Return the [x, y] coordinate for the center point of the cell that contains the specified text.  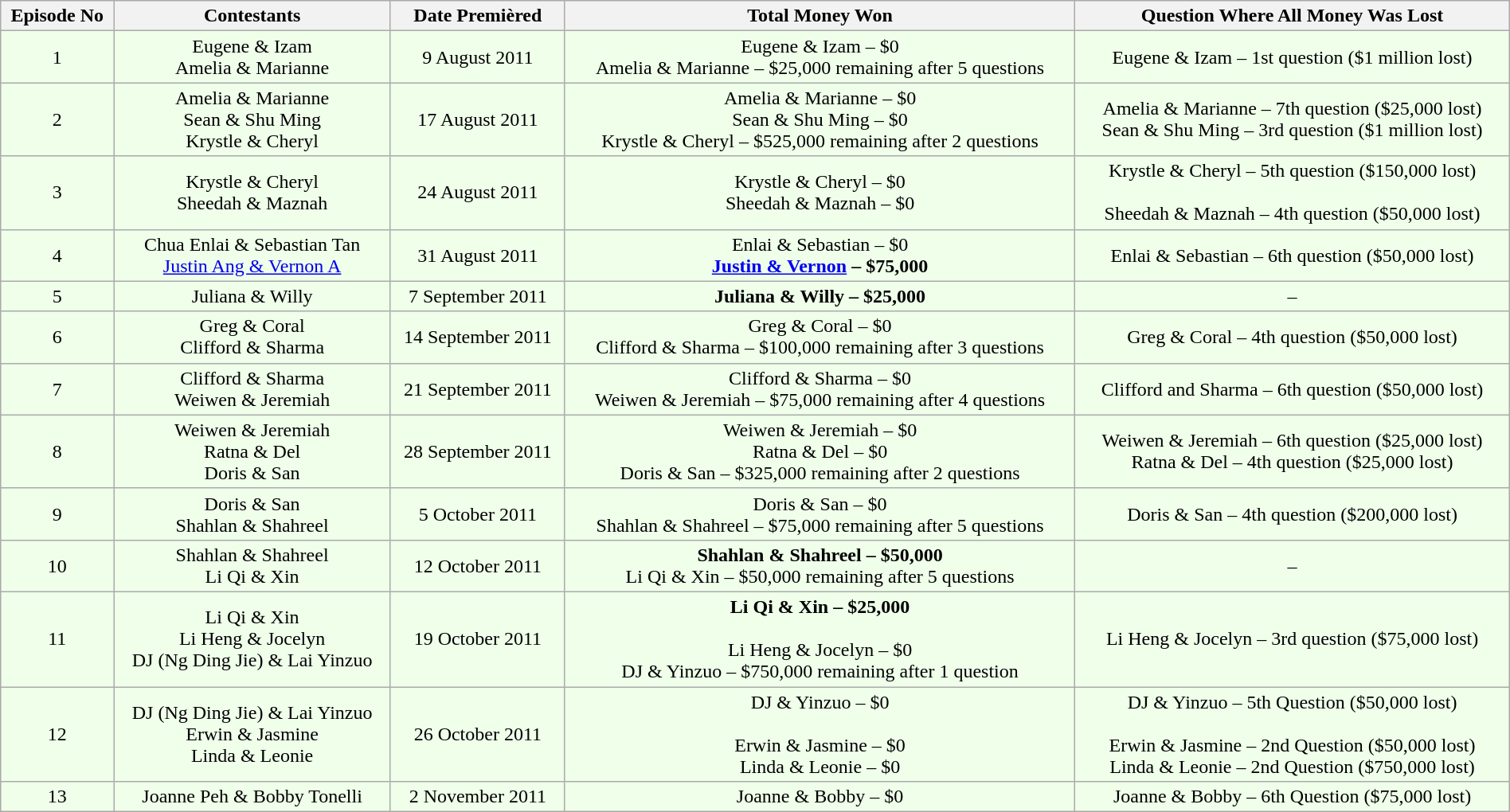
26 October 2011 [478, 734]
24 August 2011 [478, 193]
17 August 2011 [478, 119]
Weiwen & Jeremiah – $0Ratna & Del – $0Doris & San – $325,000 remaining after 2 questions [820, 451]
Amelia & Marianne – 7th question ($25,000 lost)Sean & Shu Ming – 3rd question ($1 million lost) [1292, 119]
Clifford & Sharma – $0Weiwen & Jeremiah – $75,000 remaining after 4 questions [820, 388]
12 October 2011 [478, 565]
Greg & Coral – $0Clifford & Sharma – $100,000 remaining after 3 questions [820, 338]
Enlai & Sebastian – $0Justin & Vernon – $75,000 [820, 255]
Krystle & Cheryl – $0Sheedah & Maznah – $0 [820, 193]
Greg & Coral – 4th question ($50,000 lost) [1292, 338]
2 [57, 119]
21 September 2011 [478, 388]
Question Where All Money Was Lost [1292, 16]
Li Heng & Jocelyn – 3rd question ($75,000 lost) [1292, 638]
2 November 2011 [478, 797]
Clifford & Sharma Weiwen & Jeremiah [252, 388]
Date Premièred [478, 16]
Eugene & IzamAmelia & Marianne [252, 57]
11 [57, 638]
Shahlan & ShahreelLi Qi & Xin [252, 565]
Clifford and Sharma – 6th question ($50,000 lost) [1292, 388]
Juliana & Willy – $25,000 [820, 296]
Amelia & MarianneSean & Shu MingKrystle & Cheryl [252, 119]
Krystle & CherylSheedah & Maznah [252, 193]
31 August 2011 [478, 255]
Shahlan & Shahreel – $50,000Li Qi & Xin – $50,000 remaining after 5 questions [820, 565]
DJ & Yinzuo – $0Erwin & Jasmine – $0 Linda & Leonie – $0 [820, 734]
6 [57, 338]
13 [57, 797]
10 [57, 565]
Li Qi & XinLi Heng & JocelynDJ (Ng Ding Jie) & Lai Yinzuo [252, 638]
7 [57, 388]
Joanne & Bobby – 6th Question ($75,000 lost) [1292, 797]
Total Money Won [820, 16]
28 September 2011 [478, 451]
19 October 2011 [478, 638]
Eugene & Izam – $0Amelia & Marianne – $25,000 remaining after 5 questions [820, 57]
Episode No [57, 16]
9 August 2011 [478, 57]
Doris & SanShahlan & Shahreel [252, 514]
Joanne Peh & Bobby Tonelli [252, 797]
Chua Enlai & Sebastian Tan Justin Ang & Vernon A [252, 255]
4 [57, 255]
Enlai & Sebastian – 6th question ($50,000 lost) [1292, 255]
Doris & San – $0Shahlan & Shahreel – $75,000 remaining after 5 questions [820, 514]
Li Qi & Xin – $25,000Li Heng & Jocelyn – $0 DJ & Yinzuo – $750,000 remaining after 1 question [820, 638]
9 [57, 514]
Doris & San – 4th question ($200,000 lost) [1292, 514]
14 September 2011 [478, 338]
Amelia & Marianne – $0Sean & Shu Ming – $0Krystle & Cheryl – $525,000 remaining after 2 questions [820, 119]
DJ (Ng Ding Jie) & Lai YinzuoErwin & JasmineLinda & Leonie [252, 734]
1 [57, 57]
Contestants [252, 16]
8 [57, 451]
Weiwen & JeremiahRatna & DelDoris & San [252, 451]
7 September 2011 [478, 296]
3 [57, 193]
Krystle & Cheryl – 5th question ($150,000 lost)Sheedah & Maznah – 4th question ($50,000 lost) [1292, 193]
Eugene & Izam – 1st question ($1 million lost) [1292, 57]
12 [57, 734]
Joanne & Bobby – $0 [820, 797]
Greg & Coral Clifford & Sharma [252, 338]
Weiwen & Jeremiah – 6th question ($25,000 lost)Ratna & Del – 4th question ($25,000 lost) [1292, 451]
5 October 2011 [478, 514]
DJ & Yinzuo – 5th Question ($50,000 lost)Erwin & Jasmine – 2nd Question ($50,000 lost) Linda & Leonie – 2nd Question ($750,000 lost) [1292, 734]
Juliana & Willy [252, 296]
5 [57, 296]
